For the text-containing cell, return its midpoint in (x, y) coordinate format. 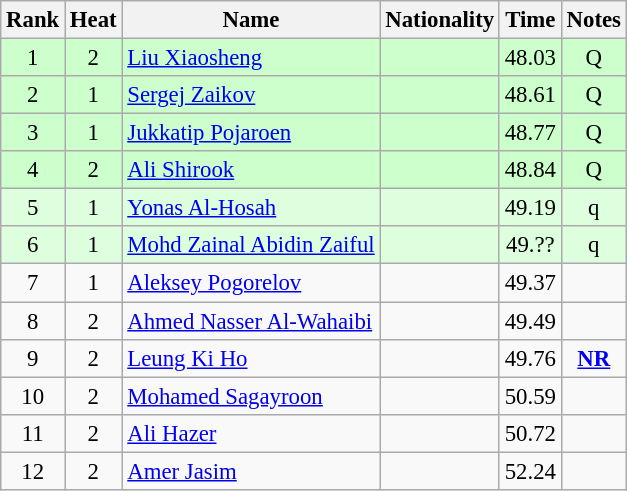
48.84 (530, 170)
Leung Ki Ho (251, 358)
Ali Hazer (251, 433)
Sergej Zaikov (251, 95)
12 (33, 471)
10 (33, 396)
Jukkatip Pojaroen (251, 133)
Rank (33, 20)
Ali Shirook (251, 170)
Name (251, 20)
49.76 (530, 358)
6 (33, 245)
5 (33, 208)
49.19 (530, 208)
48.77 (530, 133)
48.61 (530, 95)
50.59 (530, 396)
49.37 (530, 283)
Ahmed Nasser Al-Wahaibi (251, 321)
50.72 (530, 433)
Aleksey Pogorelov (251, 283)
49.?? (530, 245)
49.49 (530, 321)
Time (530, 20)
Yonas Al-Hosah (251, 208)
48.03 (530, 58)
Nationality (440, 20)
NR (594, 358)
Heat (94, 20)
7 (33, 283)
Mohamed Sagayroon (251, 396)
Liu Xiaosheng (251, 58)
4 (33, 170)
Notes (594, 20)
8 (33, 321)
Mohd Zainal Abidin Zaiful (251, 245)
Amer Jasim (251, 471)
52.24 (530, 471)
11 (33, 433)
3 (33, 133)
9 (33, 358)
